Determine the (x, y) coordinate at the center of the cell enclosing the given text.  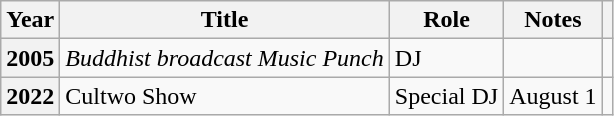
Buddhist broadcast Music Punch (224, 58)
Year (30, 20)
Cultwo Show (224, 96)
Special DJ (446, 96)
Notes (553, 20)
August 1 (553, 96)
2005 (30, 58)
DJ (446, 58)
Title (224, 20)
Role (446, 20)
2022 (30, 96)
